Determine the (X, Y) coordinate at the center of the cell enclosing the given text.  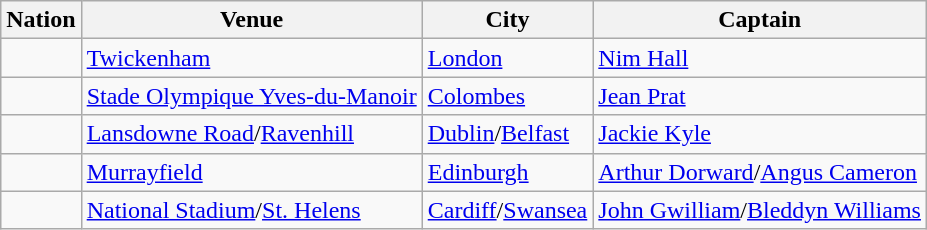
London (508, 58)
Jean Prat (760, 96)
City (508, 20)
Stade Olympique Yves-du-Manoir (252, 96)
National Stadium/St. Helens (252, 210)
Arthur Dorward/Angus Cameron (760, 172)
Twickenham (252, 58)
Dublin/Belfast (508, 134)
Venue (252, 20)
Murrayfield (252, 172)
Jackie Kyle (760, 134)
Cardiff/Swansea (508, 210)
Colombes (508, 96)
Nation (41, 20)
Captain (760, 20)
Lansdowne Road/Ravenhill (252, 134)
Nim Hall (760, 58)
John Gwilliam/Bleddyn Williams (760, 210)
Edinburgh (508, 172)
